Return [X, Y] of the center of cell containing provided text 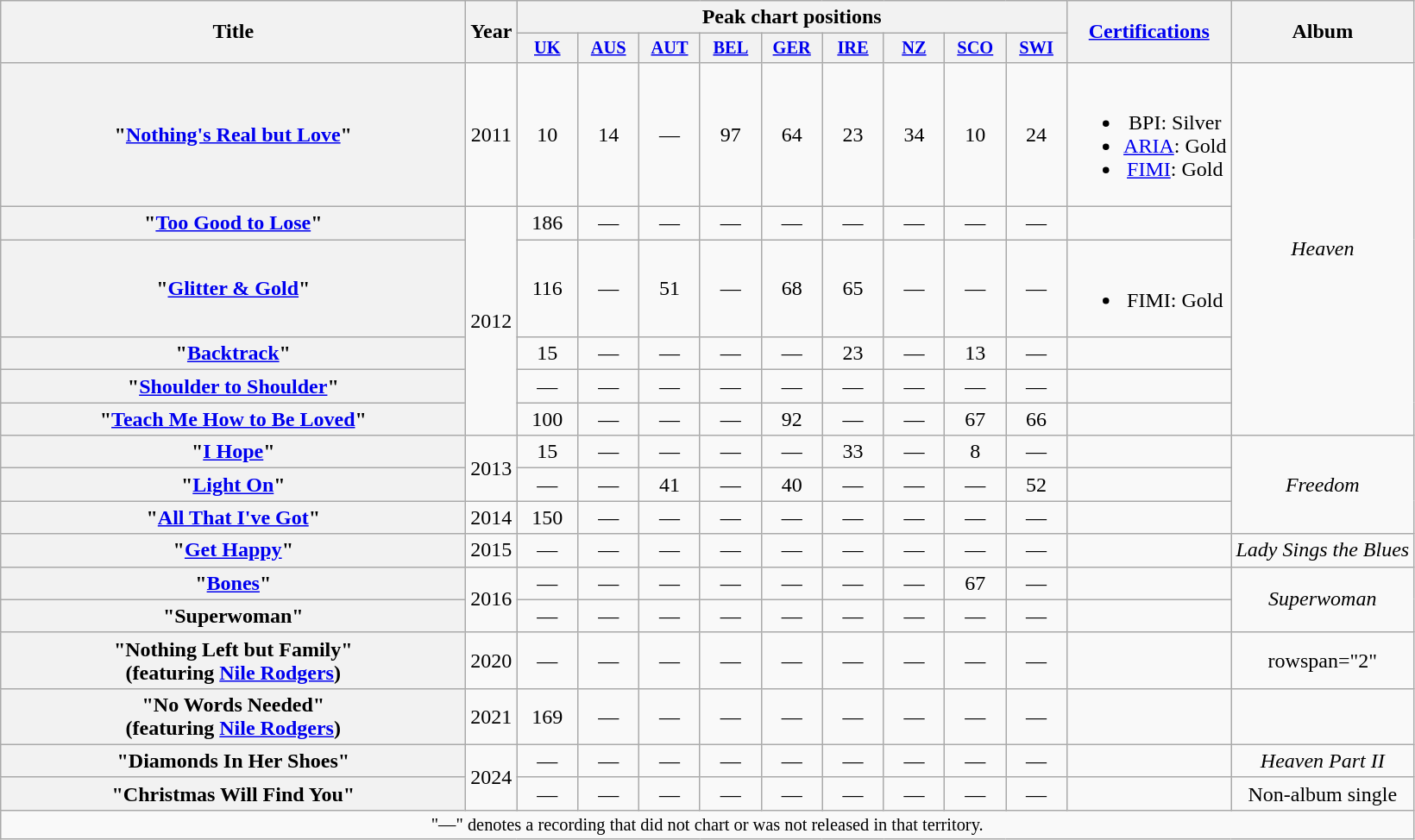
116 [547, 288]
33 [852, 452]
GER [792, 48]
Heaven Part II [1323, 761]
65 [852, 288]
2015 [492, 550]
169 [547, 716]
40 [792, 485]
"I Hope" [233, 452]
"All That I've Got" [233, 517]
100 [547, 419]
BPI: SilverARIA: GoldFIMI: Gold [1149, 135]
SCO [975, 48]
2013 [492, 468]
186 [547, 223]
"Get Happy" [233, 550]
Heaven [1323, 248]
51 [670, 288]
2024 [492, 777]
Title [233, 32]
"Superwoman" [233, 616]
2016 [492, 599]
"Nothing Left but Family"(featuring Nile Rodgers) [233, 661]
"No Words Needed"(featuring Nile Rodgers) [233, 716]
97 [730, 135]
2014 [492, 517]
Album [1323, 32]
Non-album single [1323, 793]
AUS [609, 48]
"—" denotes a recording that did not chart or was not released in that territory. [707, 824]
68 [792, 288]
IRE [852, 48]
FIMI: Gold [1149, 288]
"Backtrack" [233, 354]
"Too Good to Lose" [233, 223]
8 [975, 452]
2020 [492, 661]
2012 [492, 321]
NZ [915, 48]
14 [609, 135]
"Glitter & Gold" [233, 288]
Lady Sings the Blues [1323, 550]
"Nothing's Real but Love" [233, 135]
Superwoman [1323, 599]
"Diamonds In Her Shoes" [233, 761]
"Teach Me How to Be Loved" [233, 419]
BEL [730, 48]
"Light On" [233, 485]
34 [915, 135]
13 [975, 354]
"Shoulder to Shoulder" [233, 386]
24 [1037, 135]
Year [492, 32]
Freedom [1323, 485]
rowspan="2" [1323, 661]
52 [1037, 485]
92 [792, 419]
AUT [670, 48]
UK [547, 48]
66 [1037, 419]
2021 [492, 716]
"Christmas Will Find You" [233, 793]
64 [792, 135]
41 [670, 485]
150 [547, 517]
Certifications [1149, 32]
SWI [1037, 48]
2011 [492, 135]
"Bones" [233, 583]
Peak chart positions [792, 17]
